Detect which cell encompasses the target text, then output its (x, y) center coordinate. 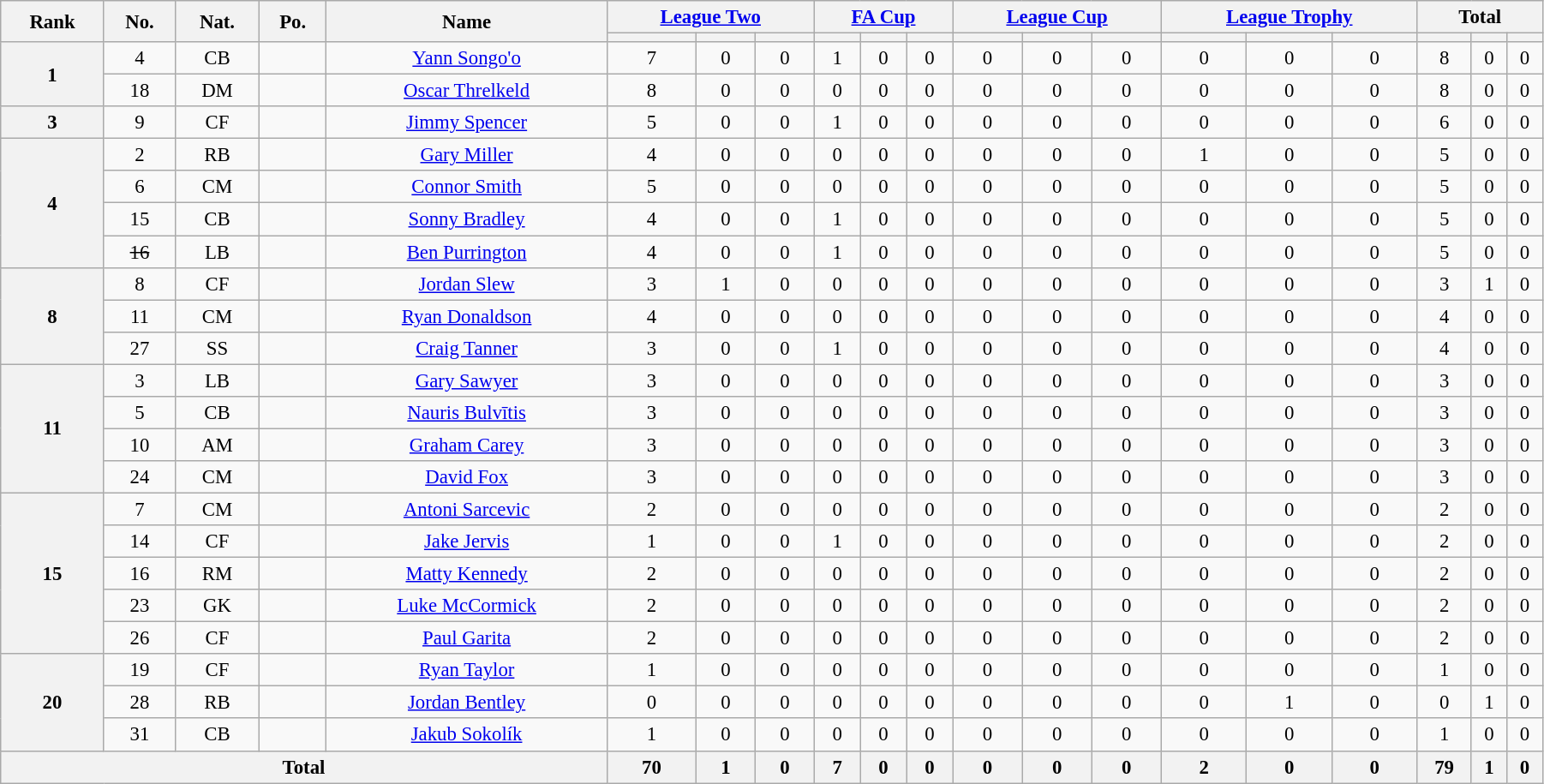
SS (218, 348)
DM (218, 91)
10 (139, 445)
Jakub Sokolík (466, 735)
Nat. (218, 21)
24 (139, 477)
Ryan Donaldson (466, 316)
9 (139, 123)
Ben Purrington (466, 252)
AM (218, 445)
Jake Jervis (466, 542)
Jordan Bentley (466, 703)
Sonny Bradley (466, 219)
FA Cup (883, 17)
Yann Songo'o (466, 58)
GK (218, 606)
Luke McCormick (466, 606)
23 (139, 606)
79 (1445, 767)
Connor Smith (466, 188)
Paul Garita (466, 638)
Jimmy Spencer (466, 123)
27 (139, 348)
League Cup (1057, 17)
18 (139, 91)
RM (218, 574)
Gary Sawyer (466, 380)
Rank (53, 21)
28 (139, 703)
Po. (293, 21)
Ryan Taylor (466, 670)
70 (651, 767)
19 (139, 670)
Nauris Bulvītis (466, 413)
Jordan Slew (466, 284)
31 (139, 735)
Graham Carey (466, 445)
Name (466, 21)
14 (139, 542)
20 (53, 703)
League Trophy (1289, 17)
Antoni Sarcevic (466, 509)
Matty Kennedy (466, 574)
No. (139, 21)
Gary Miller (466, 155)
Oscar Threlkeld (466, 91)
26 (139, 638)
David Fox (466, 477)
League Two (710, 17)
Craig Tanner (466, 348)
